Output the (X, Y) coordinate of the center of the cell containing the given text.  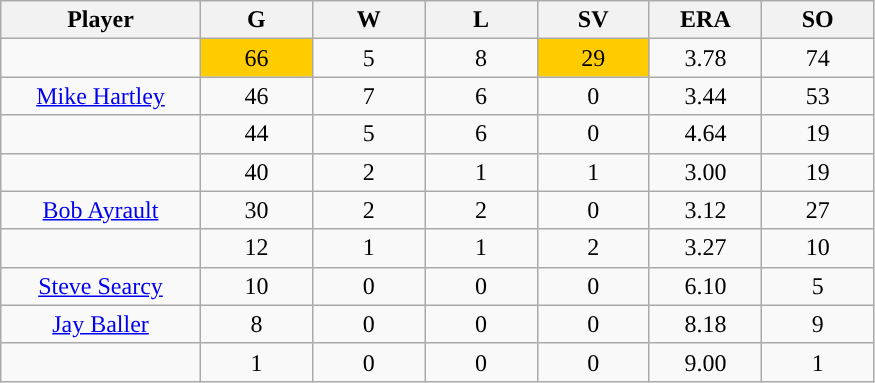
8.18 (705, 324)
3.27 (705, 248)
9 (818, 324)
44 (256, 134)
30 (256, 210)
Player (101, 20)
ERA (705, 20)
Bob Ayrault (101, 210)
40 (256, 172)
W (369, 20)
3.78 (705, 58)
L (481, 20)
6.10 (705, 286)
3.00 (705, 172)
Mike Hartley (101, 96)
3.12 (705, 210)
SV (593, 20)
G (256, 20)
9.00 (705, 362)
27 (818, 210)
12 (256, 248)
4.64 (705, 134)
7 (369, 96)
74 (818, 58)
SO (818, 20)
46 (256, 96)
66 (256, 58)
Jay Baller (101, 324)
53 (818, 96)
3.44 (705, 96)
29 (593, 58)
Steve Searcy (101, 286)
